Output the (x, y) coordinate of the center of the cell containing the given text.  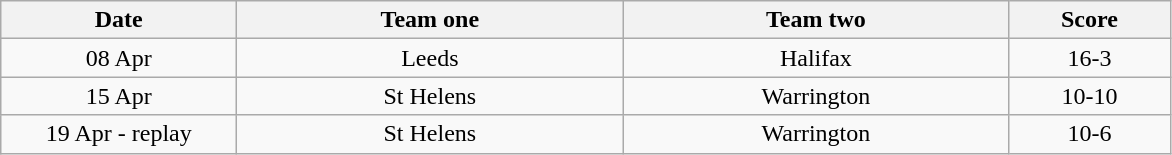
Halifax (816, 58)
16-3 (1090, 58)
Leeds (430, 58)
19 Apr - replay (119, 134)
Score (1090, 20)
10-10 (1090, 96)
10-6 (1090, 134)
Team two (816, 20)
08 Apr (119, 58)
Team one (430, 20)
15 Apr (119, 96)
Date (119, 20)
